Return the [X, Y] coordinate for the center point of the cell that contains the specified text.  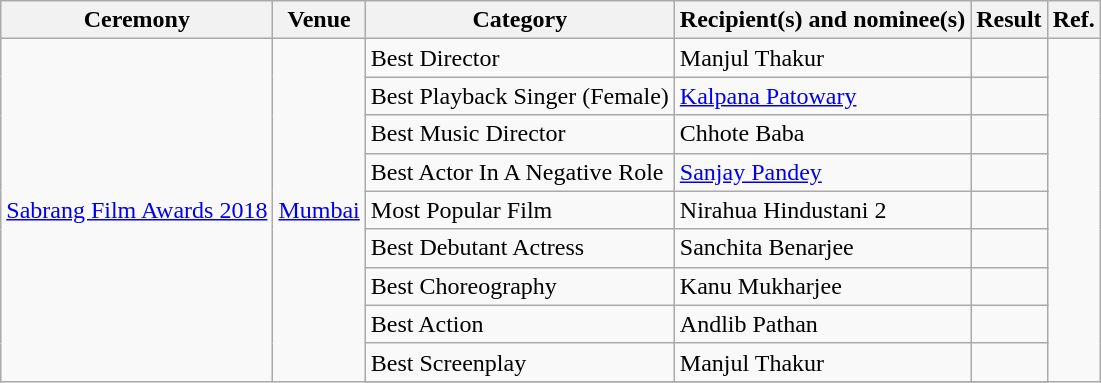
Chhote Baba [822, 134]
Best Music Director [520, 134]
Recipient(s) and nominee(s) [822, 20]
Venue [319, 20]
Sanchita Benarjee [822, 248]
Best Director [520, 58]
Best Actor In A Negative Role [520, 172]
Best Choreography [520, 286]
Mumbai [319, 210]
Sabrang Film Awards 2018 [137, 210]
Best Action [520, 324]
Best Debutant Actress [520, 248]
Category [520, 20]
Nirahua Hindustani 2 [822, 210]
Best Screenplay [520, 362]
Kanu Mukharjee [822, 286]
Sanjay Pandey [822, 172]
Result [1009, 20]
Most Popular Film [520, 210]
Kalpana Patowary [822, 96]
Andlib Pathan [822, 324]
Ceremony [137, 20]
Best Playback Singer (Female) [520, 96]
Ref. [1074, 20]
